Return the (x, y) coordinate for the center point of the cell that contains the specified text.  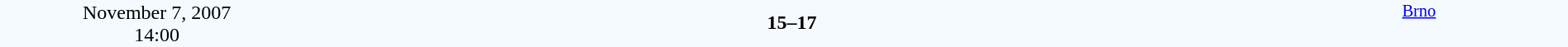
Brno (1419, 23)
November 7, 200714:00 (157, 23)
15–17 (791, 22)
